Return (x, y) of the center of cell containing provided text 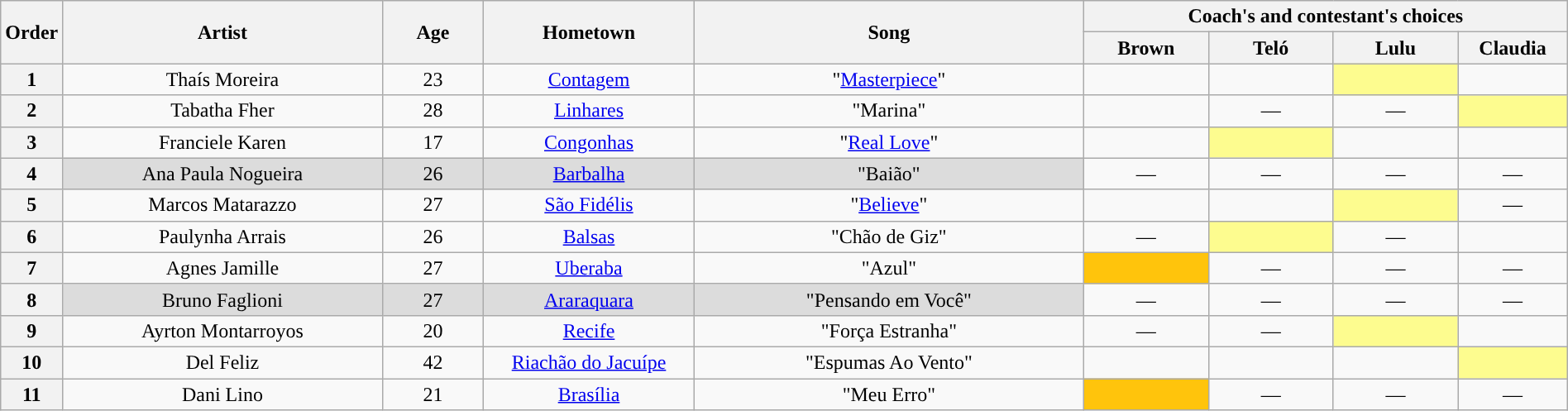
Artist (222, 32)
Teló (1270, 48)
Brown (1146, 48)
21 (433, 394)
Linhares (589, 111)
Hometown (589, 32)
Recife (589, 331)
1 (31, 79)
"Azul" (888, 268)
Ana Paula Nogueira (222, 174)
28 (433, 111)
10 (31, 362)
Congonhas (589, 142)
Thaís Moreira (222, 79)
"Real Love" (888, 142)
Riachão do Jacuípe (589, 362)
9 (31, 331)
5 (31, 205)
11 (31, 394)
Del Feliz (222, 362)
"Marina" (888, 111)
3 (31, 142)
Song (888, 32)
Contagem (589, 79)
7 (31, 268)
Age (433, 32)
Dani Lino (222, 394)
Tabatha Fher (222, 111)
"Believe" (888, 205)
Araraquara (589, 299)
Uberaba (589, 268)
Claudia (1513, 48)
2 (31, 111)
"Baião" (888, 174)
"Espumas Ao Vento" (888, 362)
Coach's and contestant's choices (1325, 17)
"Chão de Giz" (888, 237)
Ayrton Montarroyos (222, 331)
"Masterpiece" (888, 79)
42 (433, 362)
Balsas (589, 237)
Barbalha (589, 174)
São Fidélis (589, 205)
Agnes Jamille (222, 268)
6 (31, 237)
Brasília (589, 394)
Order (31, 32)
Franciele Karen (222, 142)
23 (433, 79)
"Meu Erro" (888, 394)
Lulu (1396, 48)
"Pensando em Você" (888, 299)
17 (433, 142)
"Força Estranha" (888, 331)
4 (31, 174)
Bruno Faglioni (222, 299)
Paulynha Arrais (222, 237)
8 (31, 299)
Marcos Matarazzo (222, 205)
20 (433, 331)
